Search for the cell housing the specified text and yield its [x, y] center coordinate. 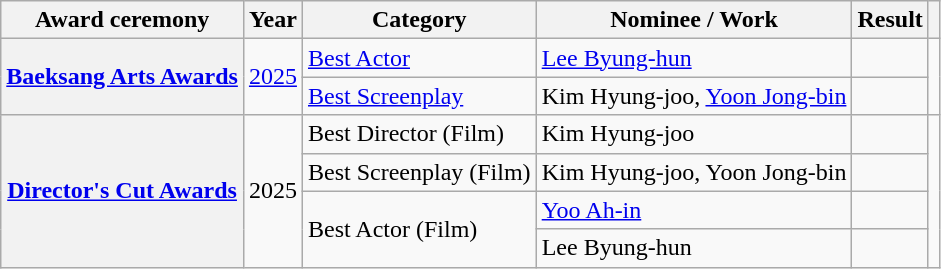
Director's Cut Awards [122, 191]
Best Actor (Film) [419, 229]
Best Screenplay [419, 96]
Kim Hyung-joo [694, 134]
Best Director (Film) [419, 134]
Nominee / Work [694, 20]
Year [272, 20]
Baeksang Arts Awards [122, 77]
Yoo Ah-in [694, 210]
Award ceremony [122, 20]
Best Screenplay (Film) [419, 172]
Result [890, 20]
Best Actor [419, 58]
Category [419, 20]
